Identify which cell holds the provided text, then report its [X, Y] central coordinate. 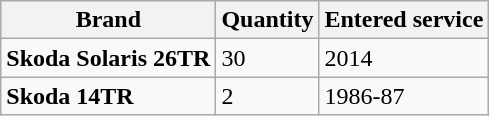
Entered service [404, 20]
2014 [404, 58]
Quantity [268, 20]
2 [268, 96]
30 [268, 58]
Skoda Solaris 26TR [108, 58]
1986-87 [404, 96]
Brand [108, 20]
Skoda 14TR [108, 96]
